Return [x, y] of the center of cell containing provided text 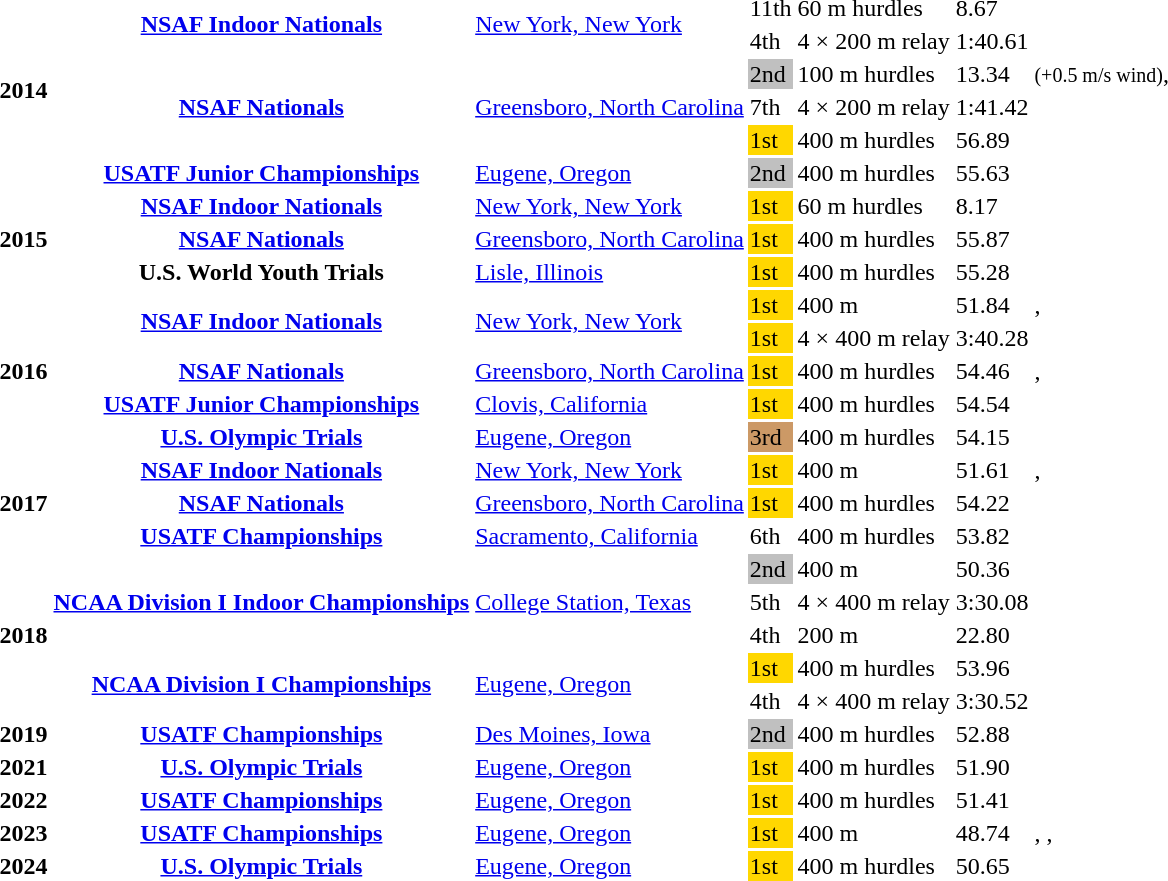
13.34 [992, 74]
22.80 [992, 635]
1:40.61 [992, 41]
U.S. World Youth Trials [262, 272]
55.28 [992, 272]
53.96 [992, 668]
Clovis, California [610, 404]
60 m hurdles [874, 206]
51.41 [992, 800]
8.17 [992, 206]
55.87 [992, 239]
3:30.52 [992, 701]
7th [770, 107]
50.65 [992, 866]
3rd [770, 437]
56.89 [992, 140]
51.84 [992, 305]
100 m hurdles [874, 74]
54.54 [992, 404]
College Station, Texas [610, 602]
Sacramento, California [610, 536]
51.90 [992, 767]
54.15 [992, 437]
53.82 [992, 536]
3:30.08 [992, 602]
1:41.42 [992, 107]
3:40.28 [992, 338]
NCAA Division I Indoor Championships [262, 602]
48.74 [992, 833]
52.88 [992, 734]
5th [770, 602]
55.63 [992, 173]
51.61 [992, 470]
NCAA Division I Championships [262, 684]
54.46 [992, 371]
50.36 [992, 569]
200 m [874, 635]
Lisle, Illinois [610, 272]
Des Moines, Iowa [610, 734]
6th [770, 536]
54.22 [992, 503]
